Provide the (x, y) coordinate of the cell's center where the given text is located.  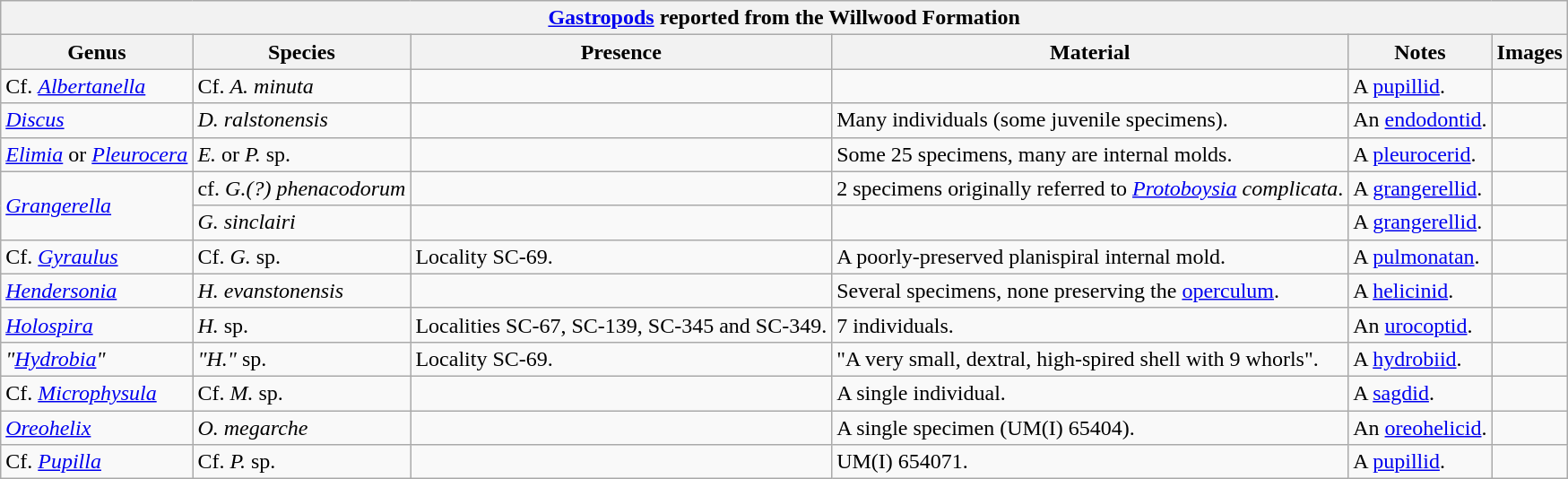
Hendersonia (97, 291)
Holospira (97, 325)
A pleurocerid. (1420, 154)
7 individuals. (1090, 325)
Images (1529, 52)
Cf. Gyraulus (97, 257)
A poorly-preserved planispiral internal mold. (1090, 257)
Many individuals (some juvenile specimens). (1090, 120)
O. megarche (301, 428)
A single individual. (1090, 393)
2 specimens originally referred to Protoboysia complicata. (1090, 188)
Material (1090, 52)
Cf. M. sp. (301, 393)
A single specimen (UM(I) 65404). (1090, 428)
An urocoptid. (1420, 325)
E. or P. sp. (301, 154)
Oreohelix (97, 428)
cf. G.(?) phenacodorum (301, 188)
G. sinclairi (301, 222)
Presence (621, 52)
Cf. G. sp. (301, 257)
An endodontid. (1420, 120)
A pulmonatan. (1420, 257)
A hydrobiid. (1420, 359)
Genus (97, 52)
A helicinid. (1420, 291)
Cf. Albertanella (97, 86)
Localities SC-67, SC-139, SC-345 and SC-349. (621, 325)
"Hydrobia" (97, 359)
Gastropods reported from the Willwood Formation (784, 18)
H. sp. (301, 325)
A sagdid. (1420, 393)
D. ralstonensis (301, 120)
An oreohelicid. (1420, 428)
Several specimens, none preserving the operculum. (1090, 291)
Elimia or Pleurocera (97, 154)
"A very small, dextral, high-spired shell with 9 whorls". (1090, 359)
Grangerella (97, 205)
UM(I) 654071. (1090, 462)
Cf. A. minuta (301, 86)
Cf. P. sp. (301, 462)
Discus (97, 120)
Notes (1420, 52)
Cf. Pupilla (97, 462)
Species (301, 52)
Cf. Microphysula (97, 393)
"H." sp. (301, 359)
Some 25 specimens, many are internal molds. (1090, 154)
H. evanstonensis (301, 291)
